For the text-containing cell, return its midpoint in [X, Y] coordinate format. 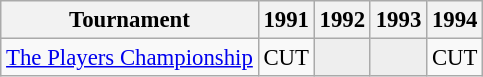
1992 [342, 20]
1993 [398, 20]
Tournament [130, 20]
1994 [455, 20]
1991 [286, 20]
The Players Championship [130, 58]
